Detect which cell encompasses the target text, then output its (X, Y) center coordinate. 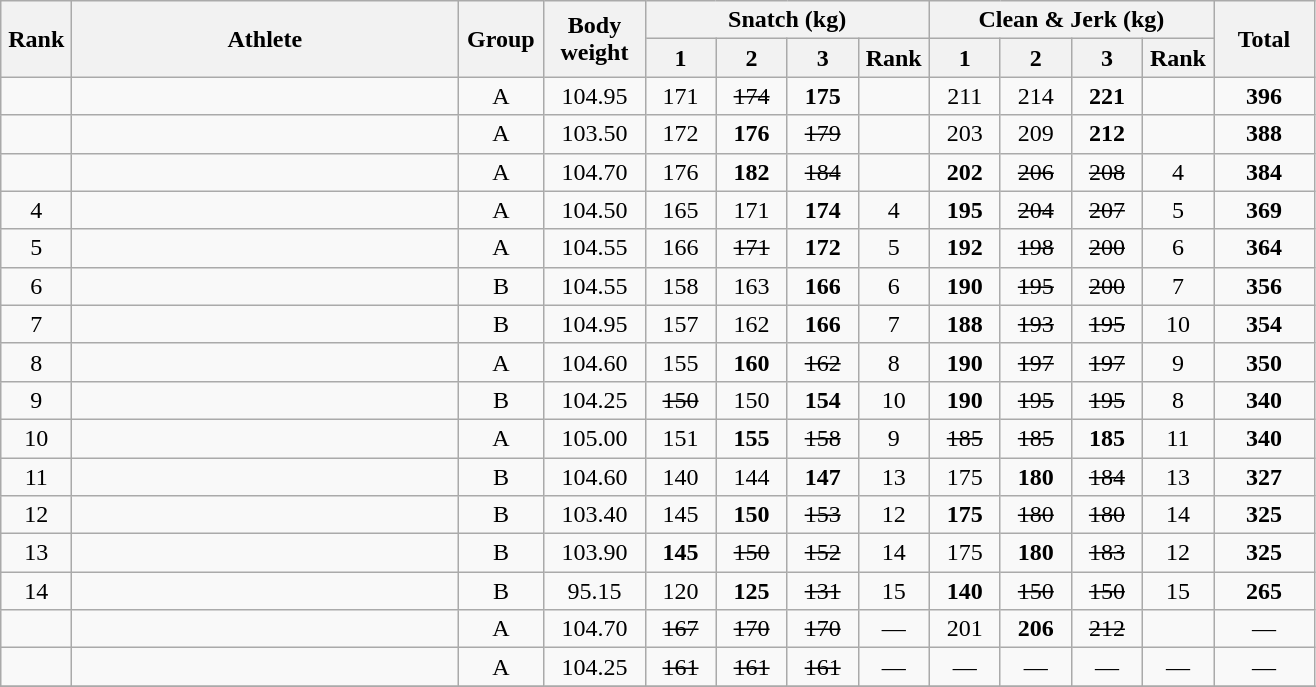
Group (501, 39)
160 (752, 362)
144 (752, 477)
209 (1036, 134)
356 (1264, 286)
201 (964, 629)
364 (1264, 248)
354 (1264, 324)
153 (822, 515)
183 (1106, 553)
202 (964, 172)
198 (1036, 248)
192 (964, 248)
125 (752, 591)
369 (1264, 210)
193 (1036, 324)
157 (680, 324)
384 (1264, 172)
103.40 (594, 515)
163 (752, 286)
152 (822, 553)
105.00 (594, 438)
103.90 (594, 553)
214 (1036, 96)
103.50 (594, 134)
396 (1264, 96)
188 (964, 324)
167 (680, 629)
95.15 (594, 591)
151 (680, 438)
131 (822, 591)
221 (1106, 96)
Snatch (kg) (787, 20)
204 (1036, 210)
Total (1264, 39)
179 (822, 134)
265 (1264, 591)
165 (680, 210)
203 (964, 134)
104.50 (594, 210)
182 (752, 172)
327 (1264, 477)
147 (822, 477)
Clean & Jerk (kg) (1071, 20)
Body weight (594, 39)
154 (822, 400)
211 (964, 96)
Athlete (265, 39)
350 (1264, 362)
388 (1264, 134)
207 (1106, 210)
120 (680, 591)
208 (1106, 172)
